Return (x, y) of the center of cell containing provided text 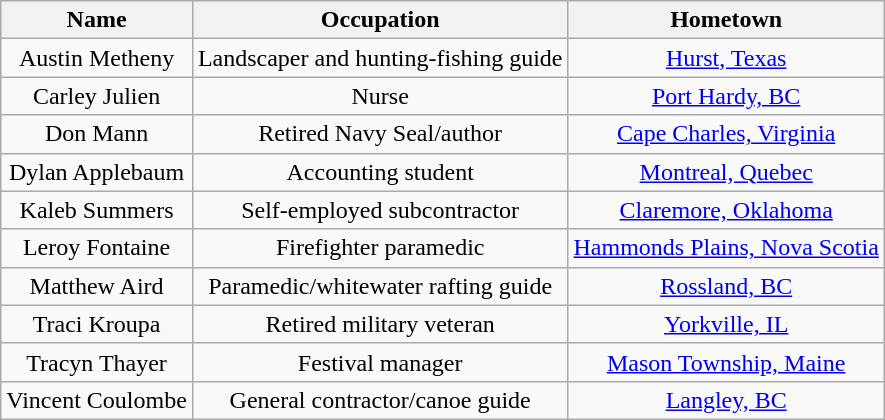
Name (97, 20)
Retired Navy Seal/author (380, 134)
Hammonds Plains, Nova Scotia (726, 248)
Rossland, BC (726, 286)
Nurse (380, 96)
Austin Metheny (97, 58)
Claremore, Oklahoma (726, 210)
Self-employed subcontractor (380, 210)
General contractor/canoe guide (380, 400)
Hometown (726, 20)
Firefighter paramedic (380, 248)
Accounting student (380, 172)
Landscaper and hunting-fishing guide (380, 58)
Dylan Applebaum (97, 172)
Vincent Coulombe (97, 400)
Carley Julien (97, 96)
Kaleb Summers (97, 210)
Festival manager (380, 362)
Langley, BC (726, 400)
Matthew Aird (97, 286)
Paramedic/whitewater rafting guide (380, 286)
Montreal, Quebec (726, 172)
Hurst, Texas (726, 58)
Port Hardy, BC (726, 96)
Tracyn Thayer (97, 362)
Traci Kroupa (97, 324)
Leroy Fontaine (97, 248)
Occupation (380, 20)
Cape Charles, Virginia (726, 134)
Yorkville, IL (726, 324)
Mason Township, Maine (726, 362)
Retired military veteran (380, 324)
Don Mann (97, 134)
